Provide the (x, y) coordinate of the cell's center where the given text is located.  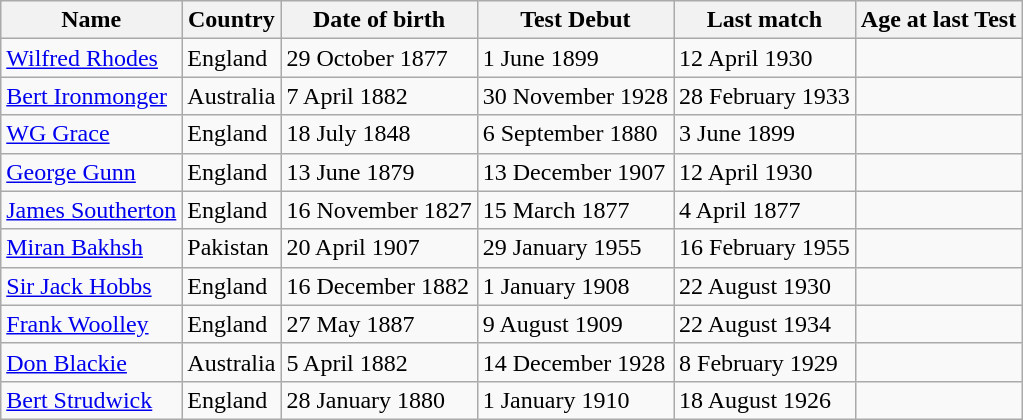
16 November 1827 (379, 210)
6 September 1880 (575, 134)
5 April 1882 (379, 362)
1 January 1910 (575, 400)
13 December 1907 (575, 172)
29 October 1877 (379, 58)
22 August 1934 (765, 324)
13 June 1879 (379, 172)
Bert Strudwick (92, 400)
22 August 1930 (765, 286)
27 May 1887 (379, 324)
14 December 1928 (575, 362)
Pakistan (232, 248)
9 August 1909 (575, 324)
3 June 1899 (765, 134)
Sir Jack Hobbs (92, 286)
15 March 1877 (575, 210)
1 June 1899 (575, 58)
Frank Woolley (92, 324)
18 August 1926 (765, 400)
16 February 1955 (765, 248)
Date of birth (379, 20)
WG Grace (92, 134)
Miran Bakhsh (92, 248)
1 January 1908 (575, 286)
Bert Ironmonger (92, 96)
Test Debut (575, 20)
Last match (765, 20)
4 April 1877 (765, 210)
Wilfred Rhodes (92, 58)
Age at last Test (938, 20)
29 January 1955 (575, 248)
16 December 1882 (379, 286)
28 January 1880 (379, 400)
30 November 1928 (575, 96)
7 April 1882 (379, 96)
8 February 1929 (765, 362)
James Southerton (92, 210)
Name (92, 20)
George Gunn (92, 172)
Country (232, 20)
28 February 1933 (765, 96)
Don Blackie (92, 362)
20 April 1907 (379, 248)
18 July 1848 (379, 134)
